From the cell containing the given text, extract its center point as (x, y) coordinate. 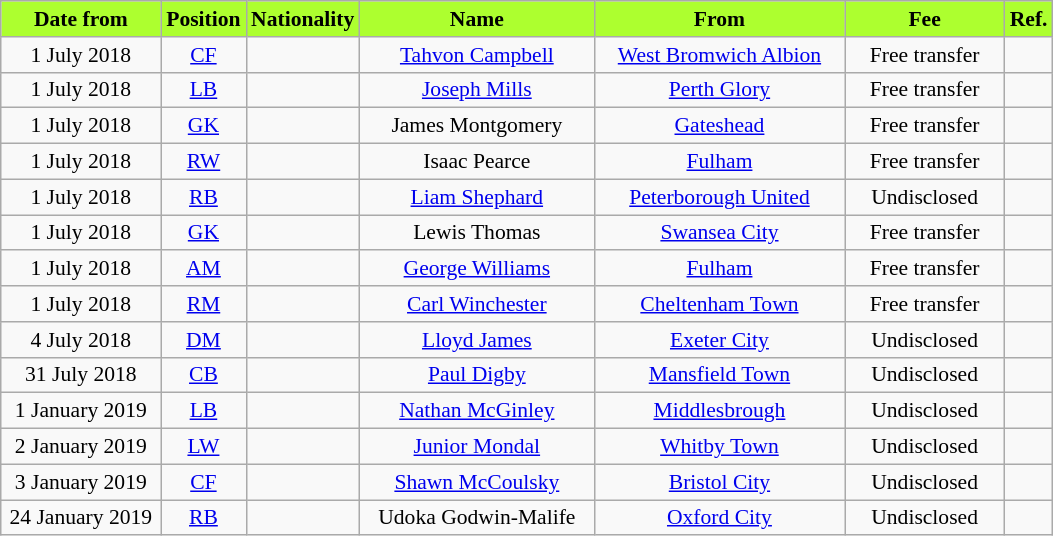
Lloyd James (476, 340)
Lewis Thomas (476, 233)
1 January 2019 (81, 411)
Liam Shephard (476, 197)
AM (204, 269)
2 January 2019 (81, 447)
George Williams (476, 269)
Date from (81, 19)
Name (476, 19)
Fee (925, 19)
Position (204, 19)
Middlesbrough (719, 411)
Exeter City (719, 340)
LW (204, 447)
Swansea City (719, 233)
Cheltenham Town (719, 304)
31 July 2018 (81, 375)
Gateshead (719, 126)
Bristol City (719, 482)
Udoka Godwin-Malife (476, 518)
3 January 2019 (81, 482)
Junior Mondal (476, 447)
Mansfield Town (719, 375)
Paul Digby (476, 375)
4 July 2018 (81, 340)
Joseph Mills (476, 90)
Whitby Town (719, 447)
Ref. (1029, 19)
RW (204, 162)
Carl Winchester (476, 304)
Shawn McCoulsky (476, 482)
Tahvon Campbell (476, 55)
West Bromwich Albion (719, 55)
RM (204, 304)
CB (204, 375)
Nationality (302, 19)
Peterborough United (719, 197)
Oxford City (719, 518)
Perth Glory (719, 90)
James Montgomery (476, 126)
24 January 2019 (81, 518)
Isaac Pearce (476, 162)
DM (204, 340)
From (719, 19)
Nathan McGinley (476, 411)
